Provide the (X, Y) coordinate of the cell's center where the given text is located.  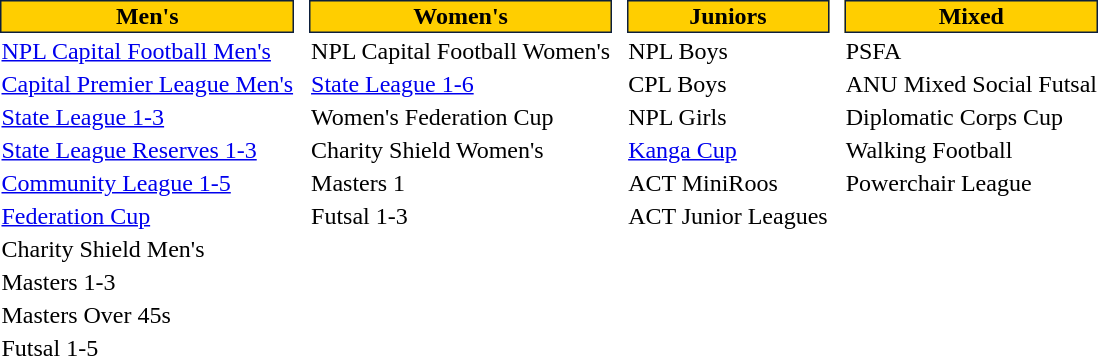
Charity Shield Men's (148, 249)
Walking Football (971, 150)
Women's (461, 16)
Men's (148, 16)
Masters 1-3 (148, 282)
Charity Shield Women's (461, 150)
Diplomatic Corps Cup (971, 117)
PSFA (971, 51)
Women's Federation Cup (461, 117)
NPL Capital Football Men's (148, 51)
NPL Capital Football Women's (461, 51)
ANU Mixed Social Futsal (971, 84)
Juniors (728, 16)
Futsal 1-3 (461, 216)
Masters 1 (461, 183)
NPL Girls (728, 117)
Masters Over 45s (148, 315)
State League Reserves 1-3 (148, 150)
Kanga Cup (728, 150)
Community League 1-5 (148, 183)
ACT Junior Leagues (728, 216)
NPL Boys (728, 51)
Powerchair League (971, 183)
Federation Cup (148, 216)
Mixed (971, 16)
State League 1-6 (461, 84)
Capital Premier League Men's (148, 84)
CPL Boys (728, 84)
State League 1-3 (148, 117)
ACT MiniRoos (728, 183)
